Scan for the cell matching the given text and deliver its [X, Y] coordinate at center. 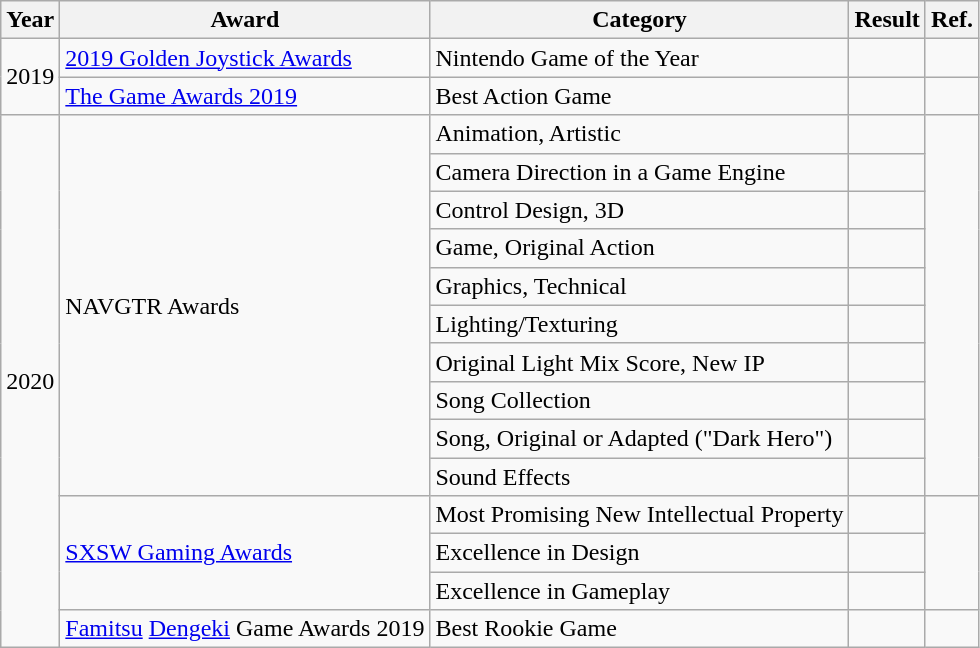
Song Collection [640, 400]
Lighting/Texturing [640, 324]
Ref. [952, 20]
Result [887, 20]
Award [245, 20]
Year [30, 20]
Best Action Game [640, 96]
SXSW Gaming Awards [245, 553]
Graphics, Technical [640, 286]
The Game Awards 2019 [245, 96]
Most Promising New Intellectual Property [640, 515]
Excellence in Gameplay [640, 591]
Original Light Mix Score, New IP [640, 362]
Camera Direction in a Game Engine [640, 172]
Category [640, 20]
Nintendo Game of the Year [640, 58]
NAVGTR Awards [245, 306]
Excellence in Design [640, 553]
Control Design, 3D [640, 210]
Best Rookie Game [640, 629]
2019 Golden Joystick Awards [245, 58]
Sound Effects [640, 477]
Animation, Artistic [640, 134]
Song, Original or Adapted ("Dark Hero") [640, 438]
2019 [30, 77]
Game, Original Action [640, 248]
Famitsu Dengeki Game Awards 2019 [245, 629]
2020 [30, 382]
